Locate the cell with the specified text and output its (X, Y) center coordinate. 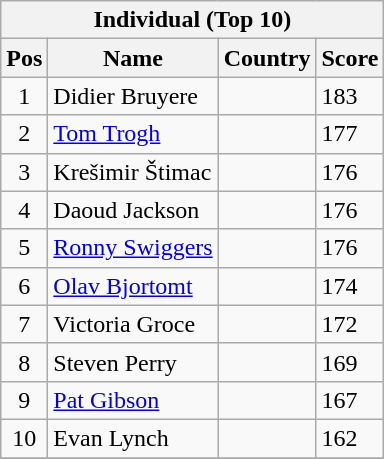
Krešimir Štimac (133, 172)
9 (24, 400)
2 (24, 134)
Didier Bruyere (133, 96)
5 (24, 248)
Individual (Top 10) (192, 20)
8 (24, 362)
162 (350, 438)
Ronny Swiggers (133, 248)
7 (24, 324)
Tom Trogh (133, 134)
Daoud Jackson (133, 210)
Score (350, 58)
Name (133, 58)
Olav Bjortomt (133, 286)
167 (350, 400)
3 (24, 172)
10 (24, 438)
Steven Perry (133, 362)
183 (350, 96)
169 (350, 362)
Evan Lynch (133, 438)
Victoria Groce (133, 324)
4 (24, 210)
1 (24, 96)
Pos (24, 58)
174 (350, 286)
Pat Gibson (133, 400)
177 (350, 134)
6 (24, 286)
Country (267, 58)
172 (350, 324)
